Search for the cell housing the specified text and yield its [x, y] center coordinate. 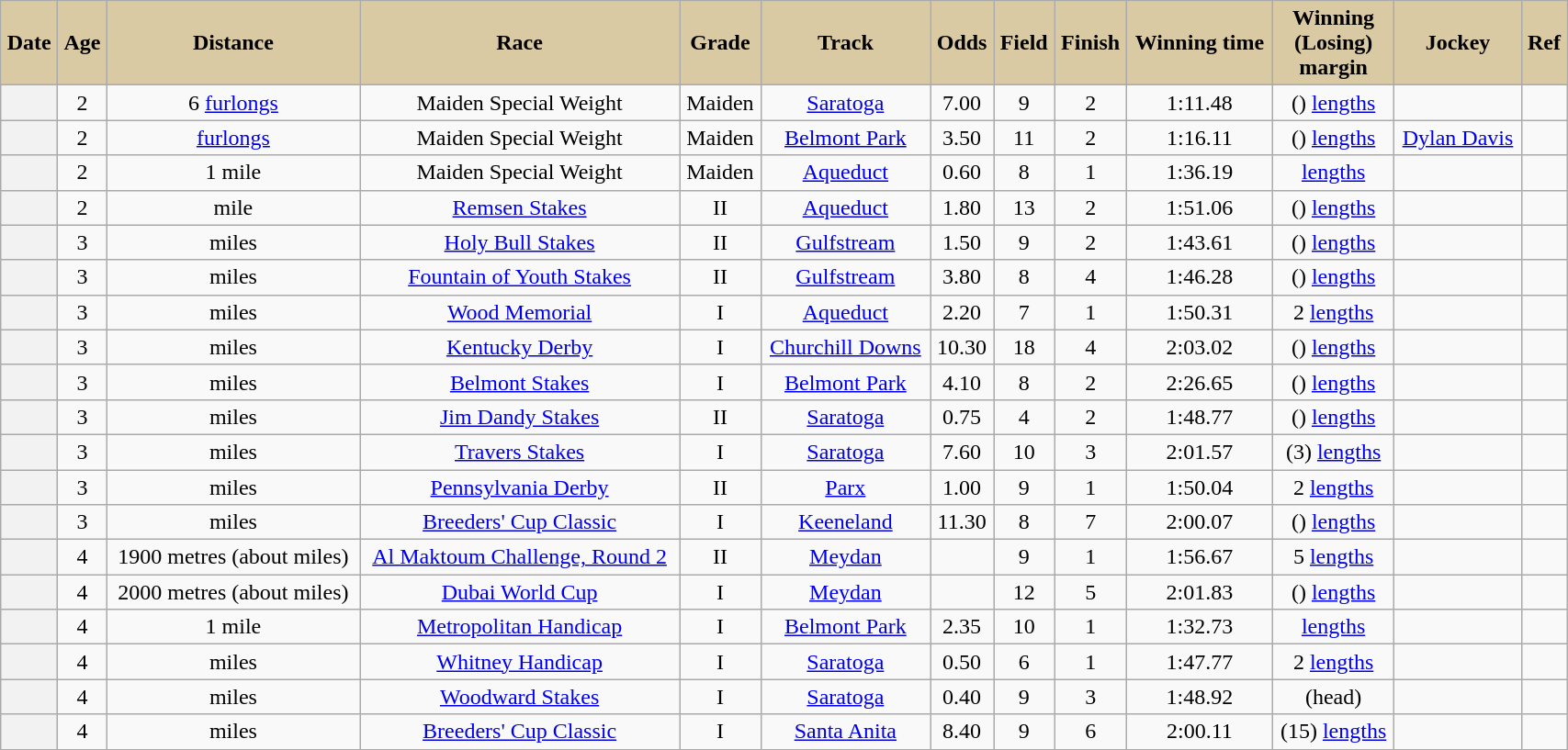
Santa Anita [845, 732]
1:50.31 [1200, 312]
Field [1024, 43]
Metropolitan Handicap [520, 627]
1:56.67 [1200, 557]
Woodward Stakes [520, 697]
1.50 [963, 242]
5 [1091, 592]
1900 metres (about miles) [233, 557]
Finish [1091, 43]
6 furlongs [233, 103]
3.50 [963, 138]
Pennsylvania Derby [520, 487]
18 [1024, 347]
Parx [845, 487]
3.80 [963, 277]
0.60 [963, 173]
(15) lengths [1334, 732]
7.00 [963, 103]
8.40 [963, 732]
Track [845, 43]
Ref [1544, 43]
Grade [720, 43]
2000 metres (about miles) [233, 592]
1:36.19 [1200, 173]
Al Maktoum Challenge, Round 2 [520, 557]
10.30 [963, 347]
13 [1024, 207]
1:51.06 [1200, 207]
Holy Bull Stakes [520, 242]
1:48.92 [1200, 697]
Dylan Davis [1458, 138]
2:03.02 [1200, 347]
Keeneland [845, 522]
(3) lengths [1334, 452]
Distance [233, 43]
Travers Stakes [520, 452]
Kentucky Derby [520, 347]
4.10 [963, 382]
Odds [963, 43]
0.50 [963, 662]
Remsen Stakes [520, 207]
1:47.77 [1200, 662]
2.20 [963, 312]
1:43.61 [1200, 242]
Fountain of Youth Stakes [520, 277]
Dubai World Cup [520, 592]
2:00.11 [1200, 732]
Jockey [1458, 43]
Churchill Downs [845, 347]
1.80 [963, 207]
1:48.77 [1200, 417]
2:01.83 [1200, 592]
12 [1024, 592]
1:50.04 [1200, 487]
5 lengths [1334, 557]
11.30 [963, 522]
0.75 [963, 417]
0.40 [963, 697]
1:11.48 [1200, 103]
1:46.28 [1200, 277]
Age [83, 43]
2:00.07 [1200, 522]
Jim Dandy Stakes [520, 417]
Winning time [1200, 43]
2:26.65 [1200, 382]
Date [29, 43]
2:01.57 [1200, 452]
1:32.73 [1200, 627]
1.00 [963, 487]
7.60 [963, 452]
Race [520, 43]
Winning(Losing)margin [1334, 43]
Belmont Stakes [520, 382]
Whitney Handicap [520, 662]
Wood Memorial [520, 312]
mile [233, 207]
2.35 [963, 627]
furlongs [233, 138]
1:16.11 [1200, 138]
(head) [1334, 697]
11 [1024, 138]
